Detect which cell encompasses the target text, then output its (x, y) center coordinate. 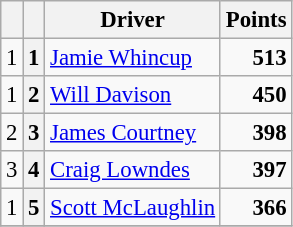
James Courtney (133, 133)
366 (256, 208)
Will Davison (133, 95)
Points (256, 20)
Driver (133, 20)
4 (34, 170)
Craig Lowndes (133, 170)
398 (256, 133)
5 (34, 208)
Scott McLaughlin (133, 208)
450 (256, 95)
513 (256, 58)
397 (256, 170)
Jamie Whincup (133, 58)
